For the text-containing cell, return its midpoint in (x, y) coordinate format. 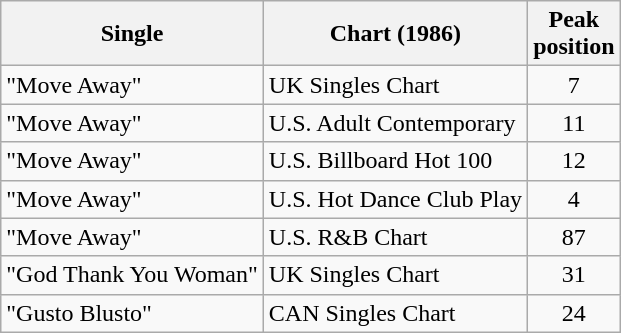
87 (574, 237)
U.S. Adult Contemporary (395, 123)
"Gusto Blusto" (132, 313)
U.S. R&B Chart (395, 237)
31 (574, 275)
U.S. Billboard Hot 100 (395, 161)
Single (132, 34)
7 (574, 85)
12 (574, 161)
Peakposition (574, 34)
U.S. Hot Dance Club Play (395, 199)
24 (574, 313)
4 (574, 199)
CAN Singles Chart (395, 313)
11 (574, 123)
"God Thank You Woman" (132, 275)
Chart (1986) (395, 34)
